Search for the cell housing the specified text and yield its (x, y) center coordinate. 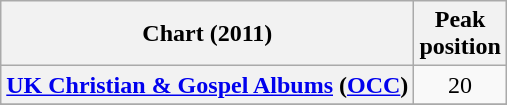
UK Christian & Gospel Albums (OCC) (208, 85)
Chart (2011) (208, 34)
Peak position (460, 34)
20 (460, 85)
